Capture the cell that displays the provided text and extract its [x, y] central coordinate. 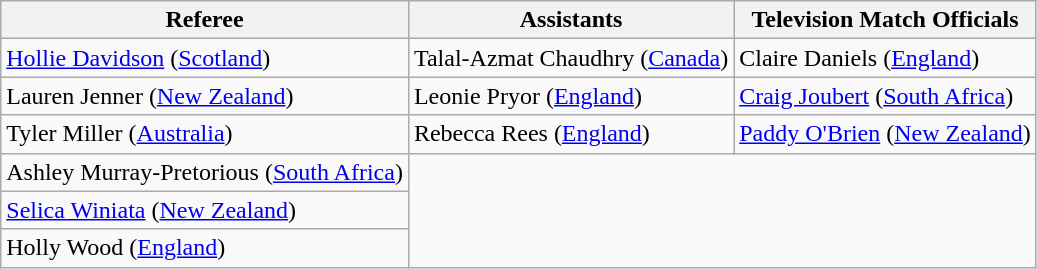
Lauren Jenner (New Zealand) [205, 96]
Holly Wood (England) [205, 248]
Rebecca Rees (England) [570, 134]
Selica Winiata (New Zealand) [205, 210]
Paddy O'Brien (New Zealand) [886, 134]
Leonie Pryor (England) [570, 96]
Tyler Miller (Australia) [205, 134]
Assistants [570, 20]
Television Match Officials [886, 20]
Ashley Murray-Pretorious (South Africa) [205, 172]
Talal-Azmat Chaudhry (Canada) [570, 58]
Claire Daniels (England) [886, 58]
Hollie Davidson (Scotland) [205, 58]
Craig Joubert (South Africa) [886, 96]
Referee [205, 20]
